Locate the cell with the specified text and output its (X, Y) center coordinate. 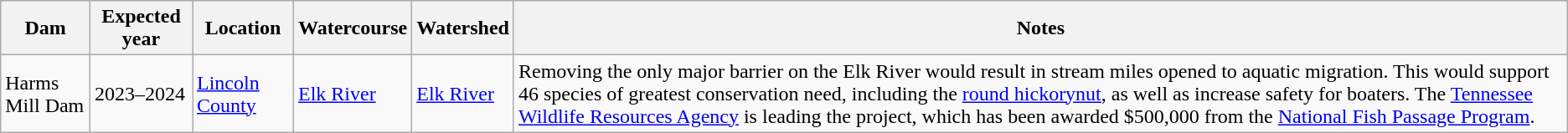
Expected year (142, 28)
Notes (1040, 28)
Lincoln County (243, 94)
Harms Mill Dam (45, 94)
Dam (45, 28)
Location (243, 28)
Watercourse (352, 28)
Watershed (463, 28)
2023–2024 (142, 94)
